Identify which cell holds the provided text, then report its [X, Y] central coordinate. 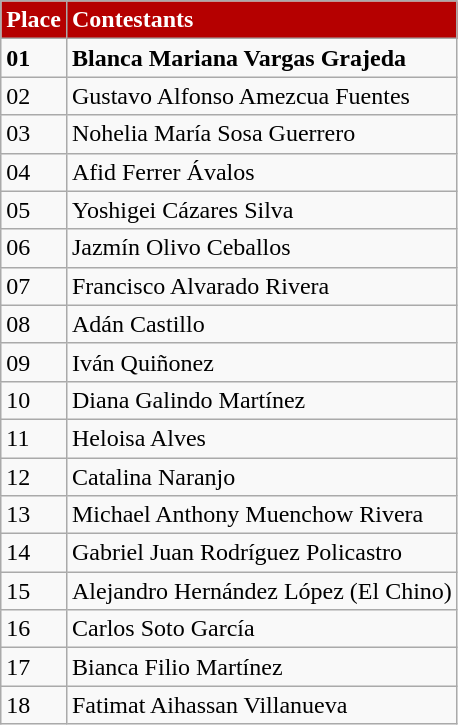
Bianca Filio Martínez [262, 667]
05 [34, 210]
02 [34, 96]
16 [34, 629]
07 [34, 286]
18 [34, 705]
15 [34, 591]
13 [34, 515]
11 [34, 438]
14 [34, 553]
09 [34, 362]
Gustavo Alfonso Amezcua Fuentes [262, 96]
Catalina Naranjo [262, 477]
10 [34, 400]
Adán Castillo [262, 324]
Contestants [262, 20]
Yoshigei Cázares Silva [262, 210]
Gabriel Juan Rodríguez Policastro [262, 553]
08 [34, 324]
Iván Quiñonez [262, 362]
Francisco Alvarado Rivera [262, 286]
Diana Galindo Martínez [262, 400]
04 [34, 172]
03 [34, 134]
Afid Ferrer Ávalos [262, 172]
Heloisa Alves [262, 438]
17 [34, 667]
Fatimat Aihassan Villanueva [262, 705]
Jazmín Olivo Ceballos [262, 248]
Carlos Soto García [262, 629]
Nohelia María Sosa Guerrero [262, 134]
Place [34, 20]
12 [34, 477]
Alejandro Hernández López (El Chino) [262, 591]
01 [34, 58]
Michael Anthony Muenchow Rivera [262, 515]
06 [34, 248]
Blanca Mariana Vargas Grajeda [262, 58]
